Locate the cell with the specified text and output its (X, Y) center coordinate. 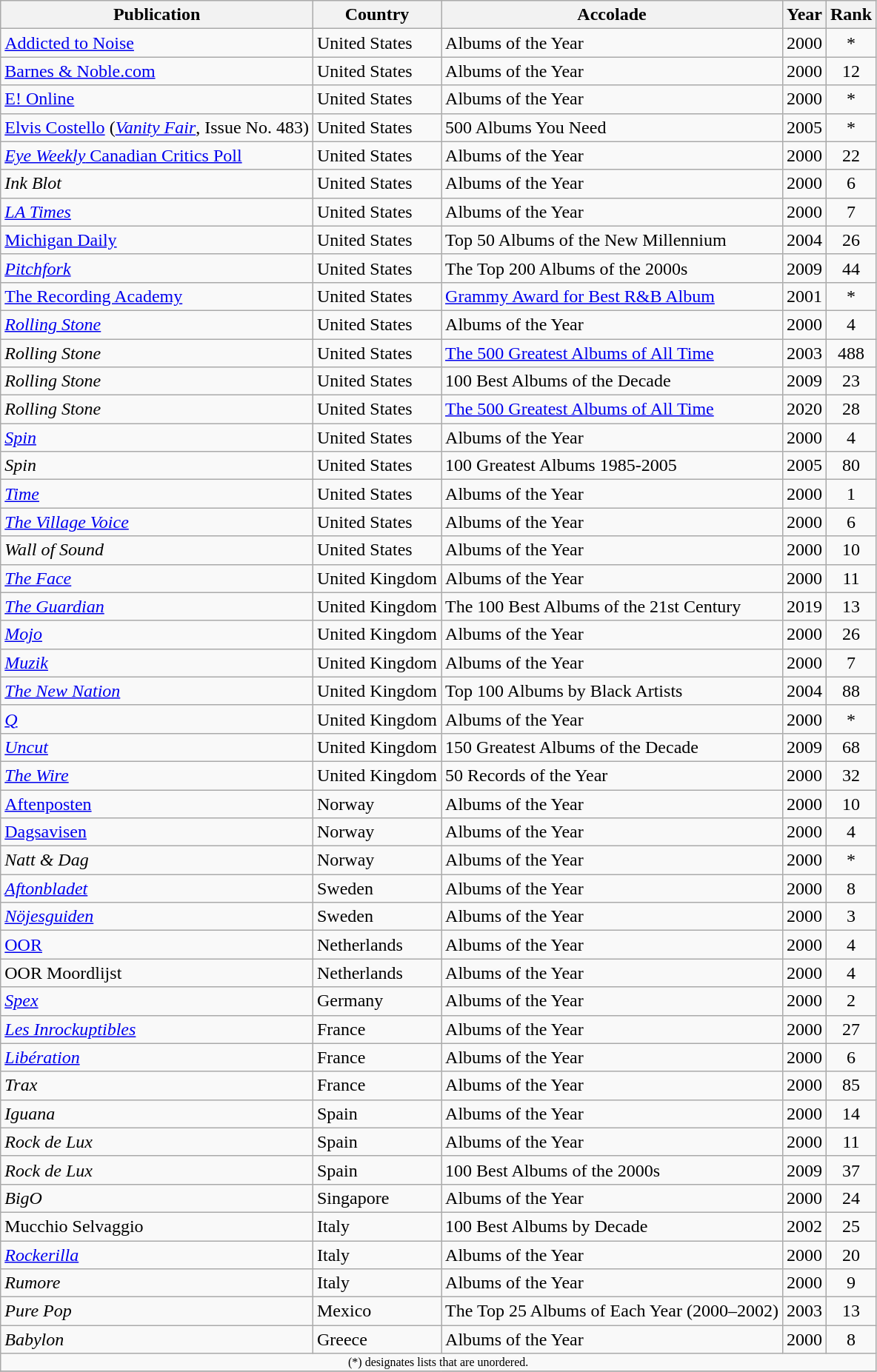
Natt & Dag (157, 860)
85 (850, 1085)
The Wire (157, 775)
Eye Weekly Canadian Critics Poll (157, 155)
The 100 Best Albums of the 21st Century (612, 606)
Michigan Daily (157, 240)
Year (804, 15)
50 Records of the Year (612, 775)
The Guardian (157, 606)
22 (850, 155)
The Face (157, 578)
Germany (376, 1001)
Uncut (157, 747)
The Village Voice (157, 522)
OOR (157, 945)
100 Best Albums of the Decade (612, 381)
Aftenposten (157, 803)
Mojo (157, 635)
9 (850, 1283)
The Recording Academy (157, 296)
Dagsavisen (157, 832)
80 (850, 466)
27 (850, 1029)
The New Nation (157, 691)
Publication (157, 15)
Accolade (612, 15)
Rumore (157, 1283)
BigO (157, 1198)
The Top 25 Albums of Each Year (2000–2002) (612, 1311)
Barnes & Noble.com (157, 71)
14 (850, 1114)
Babylon (157, 1339)
44 (850, 268)
68 (850, 747)
Muzik (157, 663)
488 (850, 353)
1 (850, 494)
Q (157, 719)
88 (850, 691)
2002 (804, 1226)
Pitchfork (157, 268)
500 Albums You Need (612, 127)
OOR Moordlijst (157, 973)
150 Greatest Albums of the Decade (612, 747)
Aftonbladet (157, 889)
32 (850, 775)
Addicted to Noise (157, 43)
24 (850, 1198)
Libération (157, 1057)
Top 100 Albums by Black Artists (612, 691)
Top 50 Albums of the New Millennium (612, 240)
100 Greatest Albums 1985-2005 (612, 466)
LA Times (157, 212)
Iguana (157, 1114)
23 (850, 381)
20 (850, 1255)
2019 (804, 606)
Mucchio Selvaggio (157, 1226)
Rank (850, 15)
Pure Pop (157, 1311)
25 (850, 1226)
Wall of Sound (157, 550)
Elvis Costello (Vanity Fair, Issue No. 483) (157, 127)
100 Best Albums by Decade (612, 1226)
The Top 200 Albums of the 2000s (612, 268)
Nöjesguiden (157, 917)
37 (850, 1170)
Greece (376, 1339)
28 (850, 409)
2001 (804, 296)
Rockerilla (157, 1255)
2020 (804, 409)
Time (157, 494)
E! Online (157, 99)
2 (850, 1001)
(*) designates lists that are unordered. (438, 1362)
3 (850, 917)
Trax (157, 1085)
100 Best Albums of the 2000s (612, 1170)
Singapore (376, 1198)
Ink Blot (157, 184)
Mexico (376, 1311)
12 (850, 71)
Les Inrockuptibles (157, 1029)
Spex (157, 1001)
Grammy Award for Best R&B Album (612, 296)
Country (376, 15)
